Capture the cell that displays the provided text and extract its (x, y) central coordinate. 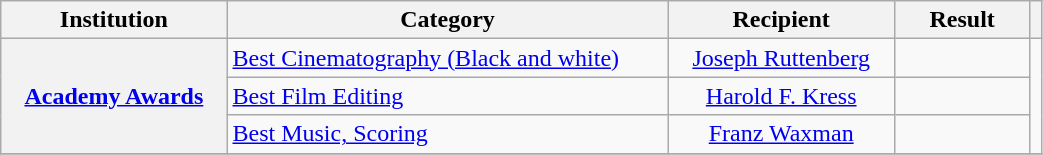
Recipient (781, 20)
Joseph Ruttenberg (781, 58)
Harold F. Kress (781, 96)
Category (448, 20)
Franz Waxman (781, 134)
Best Film Editing (448, 96)
Academy Awards (114, 96)
Institution (114, 20)
Best Cinematography (Black and white) (448, 58)
Best Music, Scoring (448, 134)
Result (962, 20)
